Detect which cell encompasses the target text, then output its (x, y) center coordinate. 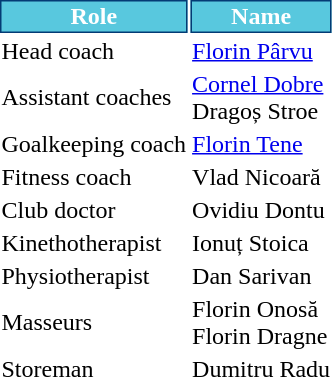
Goalkeeping coach (94, 144)
Club doctor (94, 210)
Florin Pârvu (262, 51)
Masseurs (94, 322)
Physiotherapist (94, 276)
Cornel Dobre Dragoș Stroe (262, 98)
Name (262, 16)
Vlad Nicoară (262, 177)
Kinethotherapist (94, 243)
Florin Tene (262, 144)
Head coach (94, 51)
Florin Onosă Florin Dragne (262, 322)
Fitness coach (94, 177)
Ovidiu Dontu (262, 210)
Role (94, 16)
Assistant coaches (94, 98)
Ionuț Stoica (262, 243)
Dan Sarivan (262, 276)
